Extract the [x, y] coordinate from the center of the cell holding the provided text.  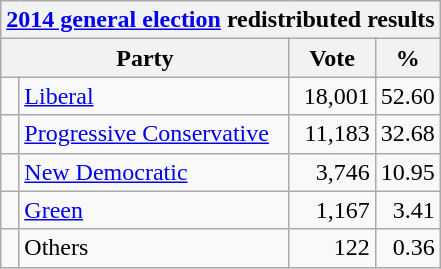
10.95 [408, 172]
Liberal [154, 96]
11,183 [332, 134]
3.41 [408, 210]
3,746 [332, 172]
18,001 [332, 96]
Others [154, 248]
1,167 [332, 210]
32.68 [408, 134]
0.36 [408, 248]
52.60 [408, 96]
122 [332, 248]
Vote [332, 58]
% [408, 58]
Green [154, 210]
Party [145, 58]
New Democratic [154, 172]
Progressive Conservative [154, 134]
2014 general election redistributed results [220, 20]
